Find where the given text appears and provide that cell's center as (x, y) coordinate. 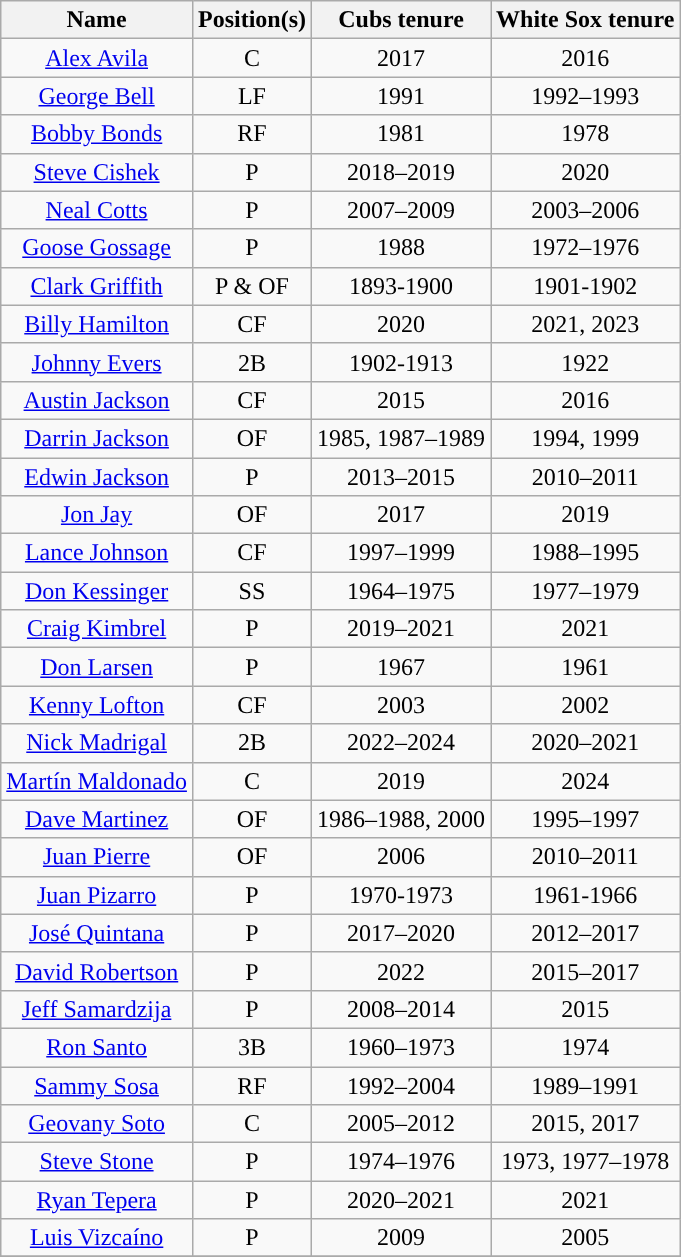
1997–1999 (402, 553)
Dave Martinez (97, 819)
LF (252, 96)
1988–1995 (586, 553)
1972–1976 (586, 248)
Jeff Samardzija (97, 1009)
George Bell (97, 96)
Juan Pierre (97, 857)
José Quintana (97, 933)
1988 (402, 248)
Bobby Bonds (97, 134)
1970-1973 (402, 895)
Clark Griffith (97, 286)
1995–1997 (586, 819)
Jon Jay (97, 515)
2003 (402, 705)
1922 (586, 362)
1994, 1999 (586, 438)
2015–2017 (586, 971)
Steve Stone (97, 1162)
Edwin Jackson (97, 477)
2018–2019 (402, 172)
Ryan Tepera (97, 1200)
David Robertson (97, 971)
2005 (586, 1238)
2005–2012 (402, 1124)
Luis Vizcaíno (97, 1238)
1967 (402, 667)
Name (97, 20)
1992–2004 (402, 1085)
Sammy Sosa (97, 1085)
2021, 2023 (586, 324)
1901-1902 (586, 286)
Darrin Jackson (97, 438)
Johnny Evers (97, 362)
1902-1913 (402, 362)
1964–1975 (402, 591)
1961-1966 (586, 895)
1977–1979 (586, 591)
2002 (586, 705)
SS (252, 591)
3B (252, 1047)
1973, 1977–1978 (586, 1162)
2006 (402, 857)
1991 (402, 96)
1992–1993 (586, 96)
1960–1973 (402, 1047)
Lance Johnson (97, 553)
2007–2009 (402, 210)
2012–2017 (586, 933)
2022 (402, 971)
White Sox tenure (586, 20)
Goose Gossage (97, 248)
2019–2021 (402, 629)
1961 (586, 667)
2017–2020 (402, 933)
Alex Avila (97, 58)
1989–1991 (586, 1085)
Don Larsen (97, 667)
2009 (402, 1238)
Kenny Lofton (97, 705)
2003–2006 (586, 210)
Steve Cishek (97, 172)
Martín Maldonado (97, 781)
1985, 1987–1989 (402, 438)
2024 (586, 781)
2013–2015 (402, 477)
Austin Jackson (97, 400)
Neal Cotts (97, 210)
2008–2014 (402, 1009)
2022–2024 (402, 743)
1986–1988, 2000 (402, 819)
1974–1976 (402, 1162)
Position(s) (252, 20)
1981 (402, 134)
1974 (586, 1047)
Geovany Soto (97, 1124)
2015, 2017 (586, 1124)
Billy Hamilton (97, 324)
1978 (586, 134)
Don Kessinger (97, 591)
P & OF (252, 286)
Ron Santo (97, 1047)
Juan Pizarro (97, 895)
Craig Kimbrel (97, 629)
1893-1900 (402, 286)
Cubs tenure (402, 20)
Nick Madrigal (97, 743)
